Provide the [x, y] coordinate of the cell's center where the given text is located.  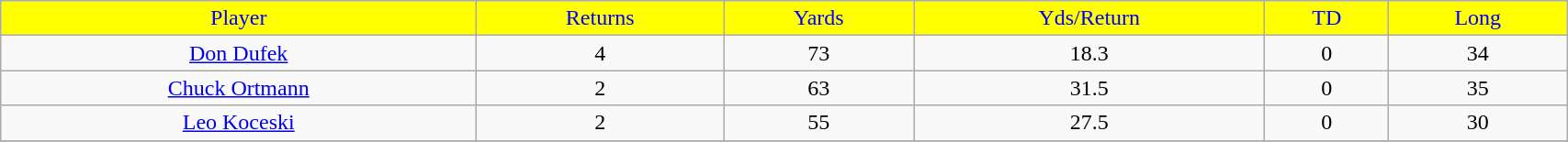
34 [1478, 53]
4 [601, 53]
Yds/Return [1089, 18]
63 [819, 88]
73 [819, 53]
Leo Koceski [239, 123]
30 [1478, 123]
Chuck Ortmann [239, 88]
35 [1478, 88]
Long [1478, 18]
TD [1326, 18]
Player [239, 18]
55 [819, 123]
27.5 [1089, 123]
31.5 [1089, 88]
Returns [601, 18]
Yards [819, 18]
Don Dufek [239, 53]
18.3 [1089, 53]
